Return the [x, y] coordinate for the center point of the cell that contains the specified text.  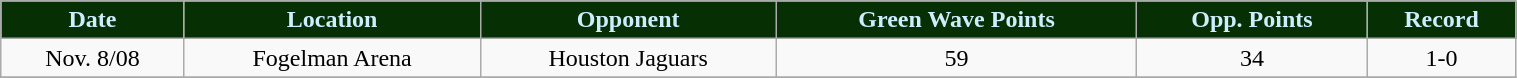
Houston Jaguars [628, 58]
Green Wave Points [956, 20]
1-0 [1442, 58]
Date [92, 20]
Opponent [628, 20]
Opp. Points [1252, 20]
Nov. 8/08 [92, 58]
59 [956, 58]
Fogelman Arena [332, 58]
Location [332, 20]
Record [1442, 20]
34 [1252, 58]
